For the text-containing cell, return its midpoint in (X, Y) coordinate format. 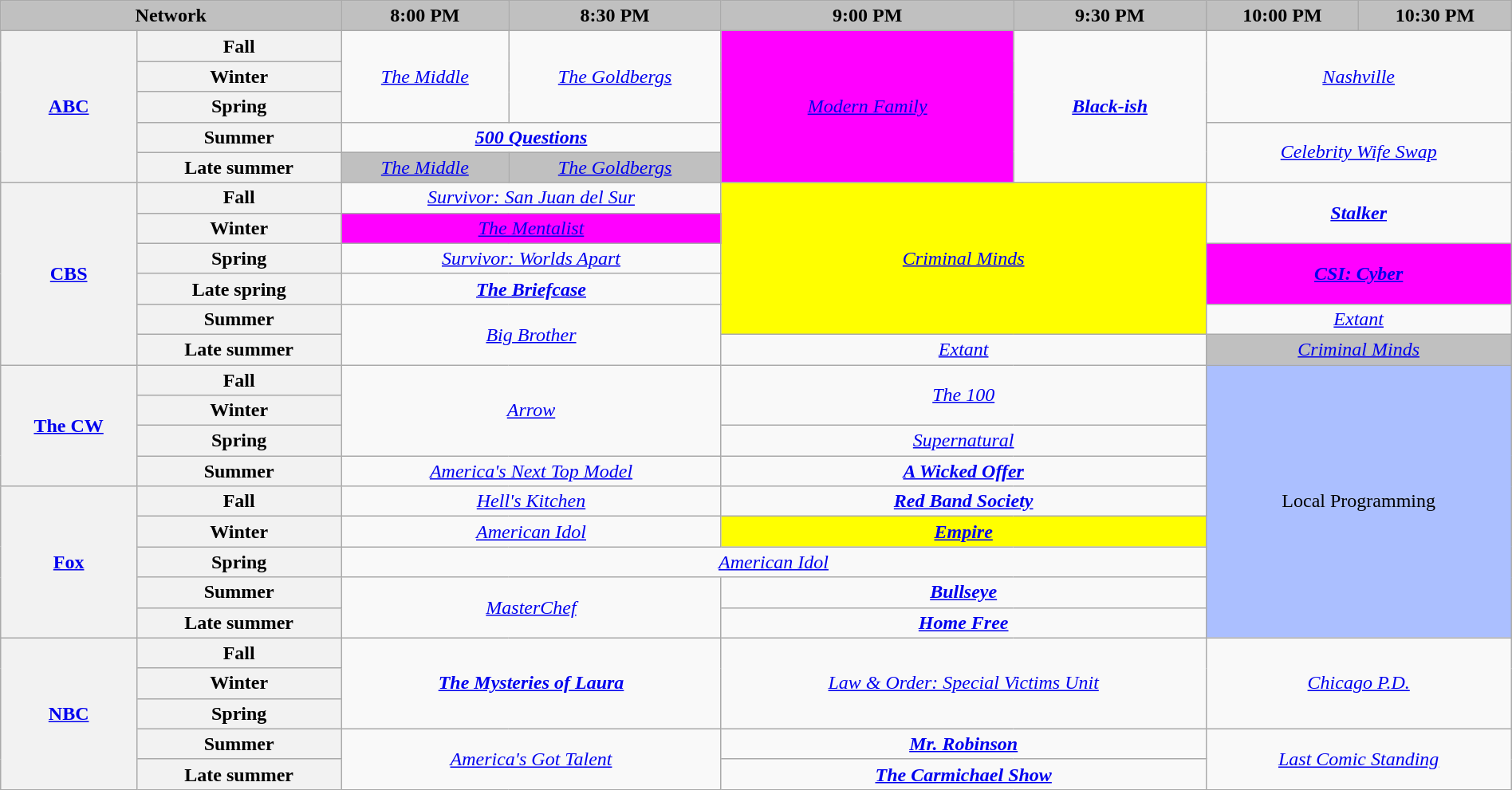
The 100 (963, 395)
Arrow (531, 411)
Bullseye (963, 592)
Modern Family (868, 107)
The Briefcase (531, 289)
9:00 PM (868, 16)
The Mysteries of Laura (531, 683)
Empire (963, 532)
Home Free (963, 623)
500 Questions (531, 137)
Stalker (1359, 213)
America's Got Talent (531, 759)
10:30 PM (1435, 16)
8:00 PM (425, 16)
Red Band Society (963, 501)
Survivor: San Juan del Sur (531, 198)
Hell's Kitchen (531, 501)
The Mentalist (531, 228)
Mr. Robinson (963, 744)
Fox (69, 562)
MasterChef (531, 607)
Local Programming (1359, 502)
America's Next Top Model (531, 471)
Network (171, 16)
The Carmichael Show (963, 774)
Celebrity Wife Swap (1359, 152)
Chicago P.D. (1359, 683)
ABC (69, 107)
Big Brother (531, 334)
A Wicked Offer (963, 471)
The CW (69, 426)
Law & Order: Special Victims Unit (963, 683)
Nashville (1359, 77)
Black-ish (1110, 107)
Late spring (239, 289)
Survivor: Worlds Apart (531, 258)
CBS (69, 273)
9:30 PM (1110, 16)
Last Comic Standing (1359, 759)
CSI: Cyber (1359, 273)
8:30 PM (615, 16)
NBC (69, 713)
10:00 PM (1282, 16)
Supernatural (963, 441)
